Locate the cell with the specified text and output its (x, y) center coordinate. 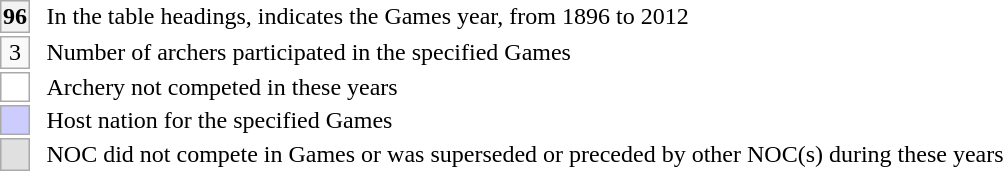
3 (15, 52)
96 (15, 16)
